Identify which cell holds the provided text, then report its [x, y] central coordinate. 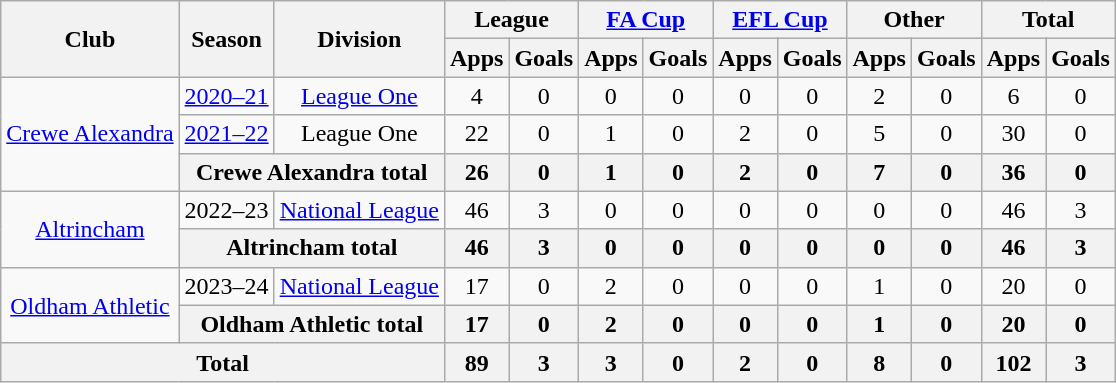
89 [476, 362]
Club [90, 39]
Division [359, 39]
Crewe Alexandra total [312, 172]
36 [1013, 172]
22 [476, 134]
FA Cup [646, 20]
Oldham Athletic total [312, 324]
6 [1013, 96]
Other [914, 20]
Season [226, 39]
2022–23 [226, 210]
Altrincham total [312, 248]
30 [1013, 134]
EFL Cup [780, 20]
4 [476, 96]
8 [879, 362]
League [511, 20]
Altrincham [90, 229]
26 [476, 172]
2021–22 [226, 134]
7 [879, 172]
2023–24 [226, 286]
2020–21 [226, 96]
Crewe Alexandra [90, 134]
Oldham Athletic [90, 305]
5 [879, 134]
102 [1013, 362]
